Determine the (x, y) coordinate at the center of the cell enclosing the given text.  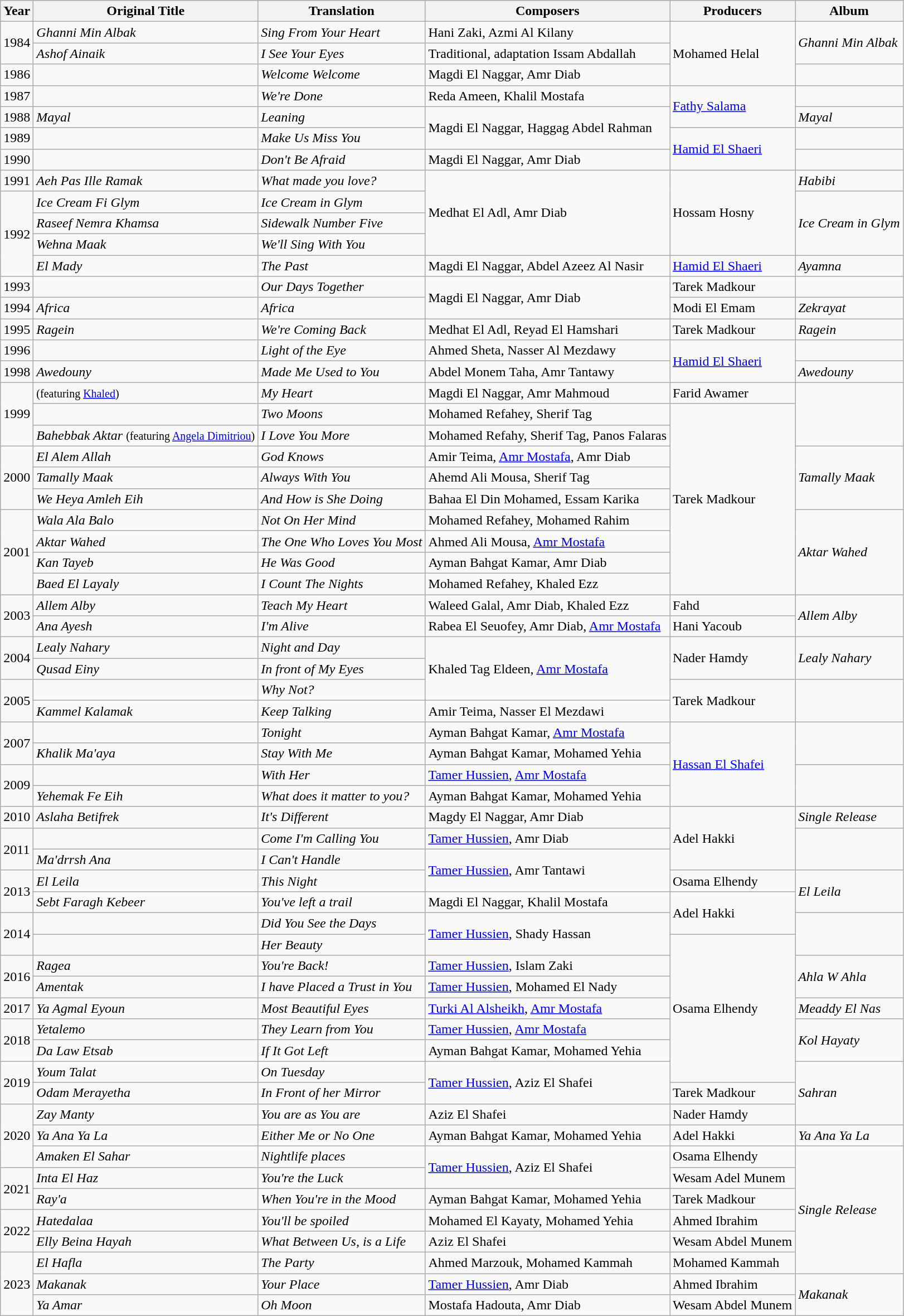
El Alem Allah (146, 457)
Year (17, 11)
Hassan El Shafei (732, 764)
Why Not? (342, 690)
Ashof Ainaik (146, 54)
Either Me or No One (342, 1135)
Nightlife places (342, 1157)
Mohamed Kammah (732, 1262)
2014 (17, 934)
Yetalemo (146, 1030)
Hossam Hosny (732, 212)
Raseef Nemra Khamsa (146, 223)
1994 (17, 308)
Tamer Hussien, Mohamed El Nady (547, 987)
2001 (17, 552)
I Love You More (342, 435)
Translation (342, 11)
Made Me Used to You (342, 372)
You've left a trail (342, 902)
You're the Luck (342, 1178)
Stay With Me (342, 754)
He Was Good (342, 562)
Did You See the Days (342, 923)
2016 (17, 977)
Da Law Etsab (146, 1051)
Turki Al Alsheikh, Amr Mostafa (547, 1008)
Magdi El Naggar, Abdel Azeez Al Nasir (547, 266)
2017 (17, 1008)
1993 (17, 287)
2010 (17, 817)
2011 (17, 849)
Album (849, 11)
Elly Beina Hayah (146, 1241)
The One Who Loves You Most (342, 541)
Baed El Layaly (146, 584)
Ayman Bahgat Kamar, Amr Diab (547, 562)
Hatedalaa (146, 1220)
Zekrayat (849, 308)
Tamer Hussien, Shady Hassan (547, 934)
El Hafla (146, 1262)
Tonight (342, 732)
Ice Cream Fi Glym (146, 202)
Make Us Miss You (342, 138)
Fathy Salama (732, 106)
Sing From Your Heart (342, 32)
Sidewalk Number Five (342, 223)
Amaken El Sahar (146, 1157)
Meaddy El Nas (849, 1008)
Ya Amar (146, 1305)
Wehna Maak (146, 244)
Youm Talat (146, 1072)
Original Title (146, 11)
2018 (17, 1040)
The Past (342, 266)
Mostafa Hadouta, Amr Diab (547, 1305)
2003 (17, 615)
Habibi (849, 181)
Aeh Pas Ille Ramak (146, 181)
What Between Us, is a Life (342, 1241)
Zay Manty (146, 1114)
1989 (17, 138)
We're Done (342, 96)
2013 (17, 891)
On Tuesday (342, 1072)
The Party (342, 1262)
Bahaa El Din Mohamed, Essam Karika (547, 499)
I Can't Handle (342, 859)
You're Back! (342, 966)
Khaled Tag Eldeen, Amr Mostafa (547, 669)
God Knows (342, 457)
Medhat El Adl, Amr Diab (547, 212)
Mohamed Helal (732, 54)
Modi El Emam (732, 308)
Mohamed Refahey, Khaled Ezz (547, 584)
Light of the Eye (342, 351)
Reda Ameen, Khalil Mostafa (547, 96)
(featuring Khaled) (146, 393)
Ahemd Ali Mousa, Sherif Tag (547, 478)
Producers (732, 11)
We Heya Amleh Eih (146, 499)
Composers (547, 11)
Teach My Heart (342, 605)
Amir Teima, Amr Mostafa, Amr Diab (547, 457)
It's Different (342, 817)
Oh Moon (342, 1305)
Farid Awamer (732, 393)
1988 (17, 117)
My Heart (342, 393)
Aslaha Betifrek (146, 817)
2004 (17, 658)
Tamer Hussien, Islam Zaki (547, 966)
Ma'drrsh Ana (146, 859)
1992 (17, 234)
We'll Sing With You (342, 244)
2020 (17, 1135)
This Night (342, 881)
Rabea El Seuofey, Amr Diab, Amr Mostafa (547, 627)
Mohamed Refahey, Sherif Tag (547, 414)
Tamer Hussien, Amr Tantawi (547, 870)
Ayman Bahgat Kamar, Amr Mostafa (547, 732)
Qusad Einy (146, 669)
Ragea (146, 966)
1996 (17, 351)
Magdy El Naggar, Amr Diab (547, 817)
With Her (342, 775)
2000 (17, 478)
Traditional, adaptation Issam Abdallah (547, 54)
Don't Be Afraid (342, 159)
2009 (17, 785)
Ayamna (849, 266)
Leaning (342, 117)
We're Coming Back (342, 329)
2007 (17, 743)
You'll be spoiled (342, 1220)
Sahran (849, 1093)
Our Days Together (342, 287)
Welcome Welcome (342, 75)
Come I'm Calling You (342, 838)
1998 (17, 372)
Night and Day (342, 648)
Amentak (146, 987)
Your Place (342, 1284)
Yehemak Fe Eih (146, 796)
If It Got Left (342, 1051)
In front of My Eyes (342, 669)
Most Beautiful Eyes (342, 1008)
Kan Tayeb (146, 562)
Kol Hayaty (849, 1040)
1995 (17, 329)
Always With You (342, 478)
2019 (17, 1082)
I Count The Nights (342, 584)
Hani Zaki, Azmi Al Kilany (547, 32)
I have Placed a Trust in You (342, 987)
Abdel Monem Taha, Amr Tantawy (547, 372)
1991 (17, 181)
Magdi El Naggar, Khalil Mostafa (547, 902)
Ahmed Ali Mousa, Amr Mostafa (547, 541)
What made you love? (342, 181)
Ahmed Sheta, Nasser Al Mezdawy (547, 351)
When You're in the Mood (342, 1199)
2005 (17, 701)
2021 (17, 1188)
1984 (17, 43)
Magdi El Naggar, Haggag Abdel Rahman (547, 128)
Mohamed Refahy, Sherif Tag, Panos Falaras (547, 435)
And How is She Doing (342, 499)
Wala Ala Balo (146, 520)
Her Beauty (342, 945)
Amir Teima, Nasser El Mezdawi (547, 711)
I See Your Eyes (342, 54)
Keep Talking (342, 711)
In Front of her Mirror (342, 1093)
Two Moons (342, 414)
Waleed Galal, Amr Diab, Khaled Ezz (547, 605)
Not On Her Mind (342, 520)
Hani Yacoub (732, 627)
1999 (17, 414)
1986 (17, 75)
Sebt Faragh Kebeer (146, 902)
2022 (17, 1231)
Fahd (732, 605)
1990 (17, 159)
Bahebbak Aktar (featuring Angela Dimitriou) (146, 435)
2023 (17, 1284)
They Learn from You (342, 1030)
1987 (17, 96)
Mohamed El Kayaty, Mohamed Yehia (547, 1220)
Wesam Adel Munem (732, 1178)
Odam Merayetha (146, 1093)
Magdi El Naggar, Amr Mahmoud (547, 393)
Ray'a (146, 1199)
Inta El Haz (146, 1178)
Ya Agmal Eyoun (146, 1008)
Ahla W Ahla (849, 977)
Ahmed Marzouk, Mohamed Kammah (547, 1262)
Kammel Kalamak (146, 711)
You are as You are (342, 1114)
Medhat El Adl, Reyad El Hamshari (547, 329)
Ana Ayesh (146, 627)
Khalik Ma'aya (146, 754)
El Mady (146, 266)
Mohamed Refahey, Mohamed Rahim (547, 520)
I'm Alive (342, 627)
What does it matter to you? (342, 796)
